Detect which cell encompasses the target text, then output its (X, Y) center coordinate. 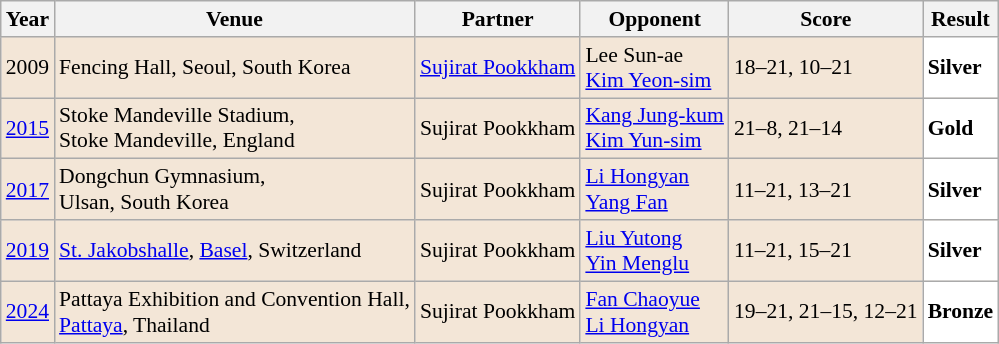
Kang Jung-kum Kim Yun-sim (654, 128)
2024 (28, 312)
2017 (28, 190)
Gold (961, 128)
18–21, 10–21 (826, 68)
19–21, 21–15, 12–21 (826, 312)
2015 (28, 128)
Fan Chaoyue Li Hongyan (654, 312)
Bronze (961, 312)
Stoke Mandeville Stadium,Stoke Mandeville, England (234, 128)
Lee Sun-ae Kim Yeon-sim (654, 68)
St. Jakobshalle, Basel, Switzerland (234, 250)
Score (826, 19)
Dongchun Gymnasium,Ulsan, South Korea (234, 190)
Fencing Hall, Seoul, South Korea (234, 68)
Opponent (654, 19)
Li Hongyan Yang Fan (654, 190)
Year (28, 19)
Venue (234, 19)
Result (961, 19)
11–21, 13–21 (826, 190)
Pattaya Exhibition and Convention Hall,Pattaya, Thailand (234, 312)
11–21, 15–21 (826, 250)
2019 (28, 250)
2009 (28, 68)
21–8, 21–14 (826, 128)
Partner (498, 19)
Liu Yutong Yin Menglu (654, 250)
